Identify which cell holds the provided text, then report its [X, Y] central coordinate. 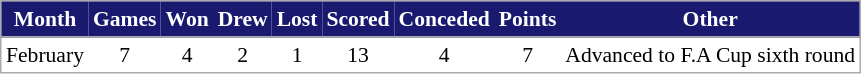
Points [528, 20]
Other [710, 20]
13 [358, 55]
Games [124, 20]
Scored [358, 20]
2 [242, 55]
Advanced to F.A Cup sixth round [710, 55]
1 [297, 55]
Won [187, 20]
Drew [242, 20]
February [46, 55]
Month [46, 20]
Lost [297, 20]
Conceded [444, 20]
